Return (x, y) of the center of cell containing provided text 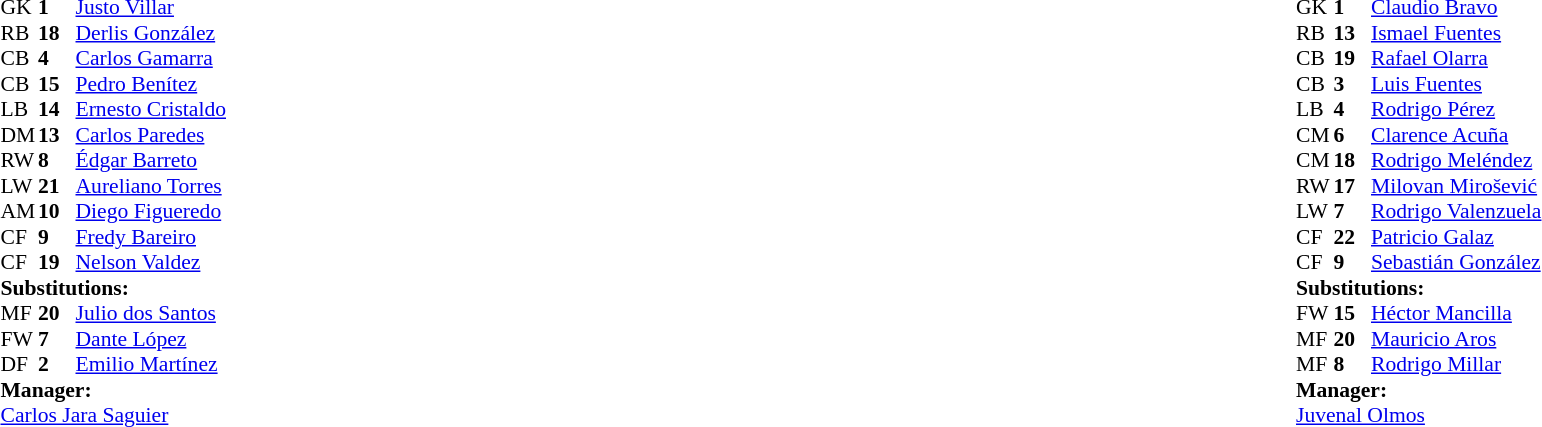
Rodrigo Valenzuela (1456, 211)
17 (1353, 186)
Rafael Olarra (1456, 59)
Rodrigo Millar (1456, 365)
2 (57, 365)
Rodrigo Pérez (1456, 109)
Fredy Bareiro (151, 237)
6 (1353, 135)
Clarence Acuña (1456, 135)
Édgar Barreto (151, 161)
21 (57, 186)
DM (19, 135)
3 (1353, 84)
Nelson Valdez (151, 263)
Milovan Mirošević (1456, 186)
Ismael Fuentes (1456, 33)
Dante López (151, 339)
DF (19, 365)
Luis Fuentes (1456, 84)
Rodrigo Meléndez (1456, 161)
Derlis González (151, 33)
Héctor Mancilla (1456, 313)
Diego Figueredo (151, 211)
Julio dos Santos (151, 313)
Ernesto Cristaldo (151, 109)
Patricio Galaz (1456, 237)
AM (19, 211)
Mauricio Aros (1456, 339)
Aureliano Torres (151, 186)
Sebastián González (1456, 263)
Carlos Paredes (151, 135)
22 (1353, 237)
Emilio Martínez (151, 365)
10 (57, 211)
14 (57, 109)
Pedro Benítez (151, 84)
Carlos Gamarra (151, 59)
